Identify which cell holds the provided text, then report its [x, y] central coordinate. 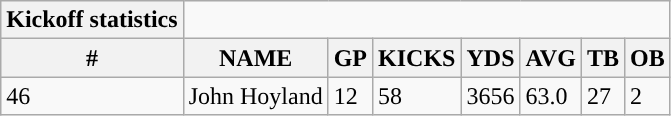
AVG [550, 58]
GP [350, 58]
NAME [256, 58]
3656 [490, 96]
KICKS [417, 58]
12 [350, 96]
Kickoff statistics [92, 20]
John Hoyland [256, 96]
63.0 [550, 96]
OB [647, 58]
2 [647, 96]
27 [602, 96]
TB [602, 58]
# [92, 58]
46 [92, 96]
YDS [490, 58]
58 [417, 96]
